From the cell containing the given text, extract its center point as (X, Y) coordinate. 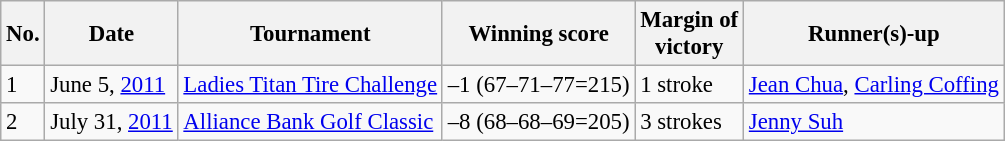
–8 (68–68–69=205) (538, 122)
Runner(s)-up (874, 34)
Date (112, 34)
Jean Chua, Carling Coffing (874, 85)
2 (23, 122)
July 31, 2011 (112, 122)
1 (23, 85)
1 stroke (690, 85)
No. (23, 34)
Tournament (310, 34)
–1 (67–71–77=215) (538, 85)
Alliance Bank Golf Classic (310, 122)
Ladies Titan Tire Challenge (310, 85)
Jenny Suh (874, 122)
Winning score (538, 34)
June 5, 2011 (112, 85)
3 strokes (690, 122)
Margin ofvictory (690, 34)
